Search for the cell housing the specified text and yield its (x, y) center coordinate. 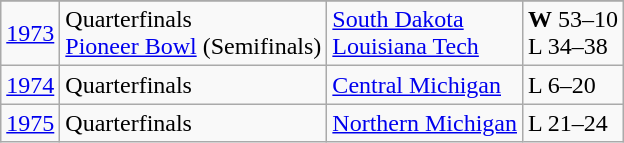
1973 (30, 34)
South DakotaLouisiana Tech (425, 34)
QuarterfinalsPioneer Bowl (Semifinals) (194, 34)
L 21–24 (574, 123)
1974 (30, 85)
1975 (30, 123)
L 6–20 (574, 85)
Northern Michigan (425, 123)
W 53–10L 34–38 (574, 34)
Central Michigan (425, 85)
